Search for the cell housing the specified text and yield its [x, y] center coordinate. 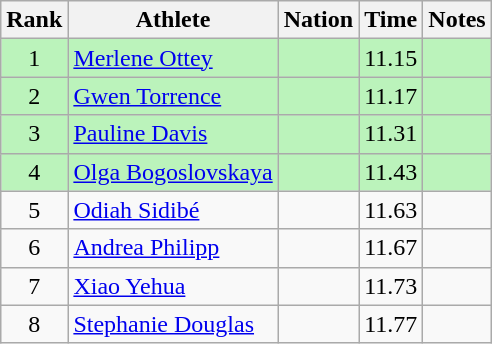
5 [34, 210]
6 [34, 248]
Xiao Yehua [173, 286]
Pauline Davis [173, 134]
Stephanie Douglas [173, 324]
11.77 [391, 324]
11.63 [391, 210]
11.15 [391, 58]
11.17 [391, 96]
7 [34, 286]
11.67 [391, 248]
2 [34, 96]
Nation [318, 20]
3 [34, 134]
11.73 [391, 286]
4 [34, 172]
Rank [34, 20]
1 [34, 58]
Athlete [173, 20]
Time [391, 20]
Odiah Sidibé [173, 210]
Olga Bogoslovskaya [173, 172]
Merlene Ottey [173, 58]
Andrea Philipp [173, 248]
11.31 [391, 134]
Gwen Torrence [173, 96]
Notes [457, 20]
11.43 [391, 172]
8 [34, 324]
